Extract the [x, y] coordinate from the center of the cell holding the provided text.  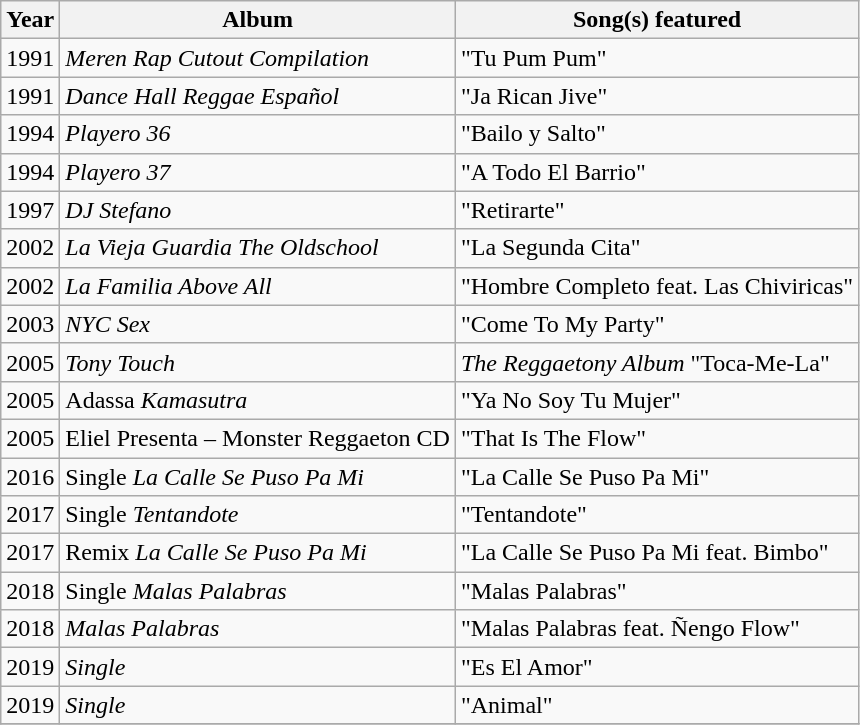
"Malas Palabras feat. Ñengo Flow" [656, 629]
"Ya No Soy Tu Mujer" [656, 400]
Single Malas Palabras [258, 591]
Playero 36 [258, 134]
"Retirarte" [656, 210]
"La Segunda Cita" [656, 248]
Remix La Calle Se Puso Pa Mi [258, 553]
"Malas Palabras" [656, 591]
Album [258, 20]
Meren Rap Cutout Compilation [258, 58]
Malas Palabras [258, 629]
Song(s) featured [656, 20]
Adassa Kamasutra [258, 400]
DJ Stefano [258, 210]
"Tu Pum Pum" [656, 58]
1997 [30, 210]
NYC Sex [258, 324]
"Come To My Party" [656, 324]
Year [30, 20]
La Vieja Guardia The Oldschool [258, 248]
Eliel Presenta – Monster Reggaeton CD [258, 438]
The Reggaetony Album "Toca-Me-La" [656, 362]
La Familia Above All [258, 286]
"Hombre Completo feat. Las Chiviricas" [656, 286]
"La Calle Se Puso Pa Mi feat. Bimbo" [656, 553]
2003 [30, 324]
"La Calle Se Puso Pa Mi" [656, 477]
"Ja Rican Jive" [656, 96]
"Animal" [656, 705]
"Bailo y Salto" [656, 134]
"Tentandote" [656, 515]
"That Is The Flow" [656, 438]
Playero 37 [258, 172]
Dance Hall Reggae Español [258, 96]
Single La Calle Se Puso Pa Mi [258, 477]
Tony Touch [258, 362]
"A Todo El Barrio" [656, 172]
"Es El Amor" [656, 667]
2016 [30, 477]
Single Tentandote [258, 515]
